Provide the [x, y] coordinate of the cell's center where the given text is located.  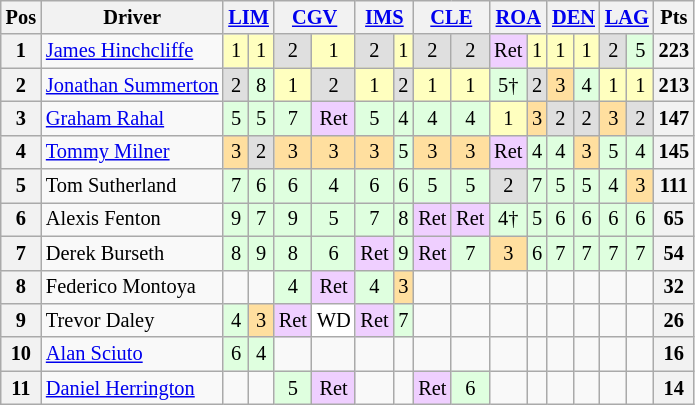
16 [674, 354]
4† [508, 219]
Tommy Milner [132, 152]
LAG [627, 17]
54 [674, 253]
14 [674, 388]
5† [508, 85]
223 [674, 51]
145 [674, 152]
213 [674, 85]
CLE [451, 17]
Derek Burseth [132, 253]
10 [21, 354]
Graham Rahal [132, 118]
Alan Sciuto [132, 354]
Alexis Fenton [132, 219]
WD [334, 320]
Pts [674, 17]
Pos [21, 17]
11 [21, 388]
32 [674, 287]
James Hinchcliffe [132, 51]
LIM [248, 17]
Driver [132, 17]
Daniel Herrington [132, 388]
Federico Montoya [132, 287]
DEN [574, 17]
111 [674, 186]
Jonathan Summerton [132, 85]
Tom Sutherland [132, 186]
ROA [518, 17]
Trevor Daley [132, 320]
CGV [315, 17]
65 [674, 219]
147 [674, 118]
26 [674, 320]
IMS [384, 17]
